For the text-containing cell, return its midpoint in [x, y] coordinate format. 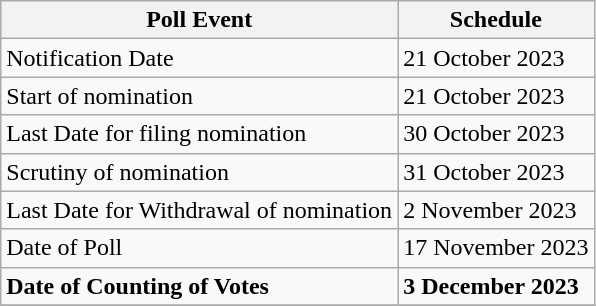
Date of Counting of Votes [200, 286]
Schedule [496, 20]
17 November 2023 [496, 248]
Date of Poll [200, 248]
2 November 2023 [496, 210]
Scrutiny of nomination [200, 172]
Poll Event [200, 20]
Start of nomination [200, 96]
Notification Date [200, 58]
30 October 2023 [496, 134]
Last Date for Withdrawal of nomination [200, 210]
Last Date for filing nomination [200, 134]
3 December 2023 [496, 286]
31 October 2023 [496, 172]
